For the text-containing cell, return its midpoint in (X, Y) coordinate format. 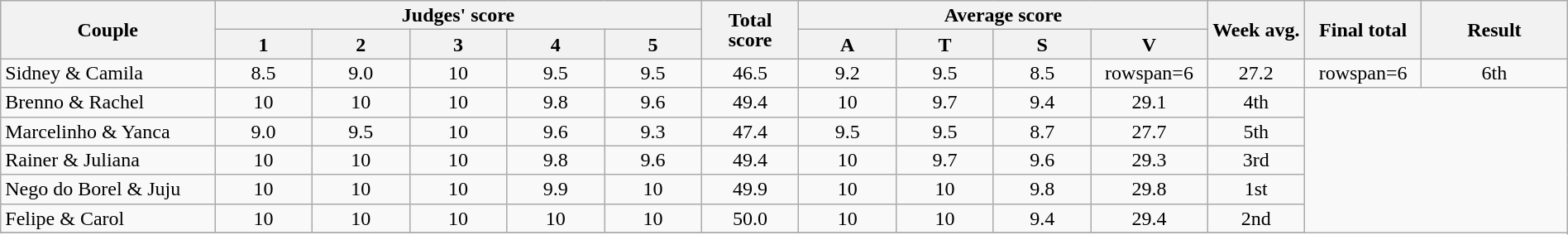
2 (361, 45)
5 (653, 45)
V (1150, 45)
Total score (750, 30)
29.8 (1150, 189)
9.3 (653, 131)
9.9 (556, 189)
6th (1495, 73)
Couple (108, 30)
Average score (1003, 15)
S (1042, 45)
27.2 (1256, 73)
Rainer & Juliana (108, 161)
Final total (1363, 30)
27.7 (1150, 131)
1st (1256, 189)
29.3 (1150, 161)
4th (1256, 103)
8.7 (1042, 131)
29.1 (1150, 103)
3 (458, 45)
Nego do Borel & Juju (108, 189)
1 (264, 45)
3rd (1256, 161)
47.4 (750, 131)
Felipe & Carol (108, 218)
Brenno & Rachel (108, 103)
49.9 (750, 189)
46.5 (750, 73)
29.4 (1150, 218)
Marcelinho & Yanca (108, 131)
50.0 (750, 218)
9.2 (848, 73)
5th (1256, 131)
Week avg. (1256, 30)
T (945, 45)
2nd (1256, 218)
Judges' score (458, 15)
A (848, 45)
Result (1495, 30)
Sidney & Camila (108, 73)
4 (556, 45)
